Output the [X, Y] coordinate of the center of the cell containing the given text.  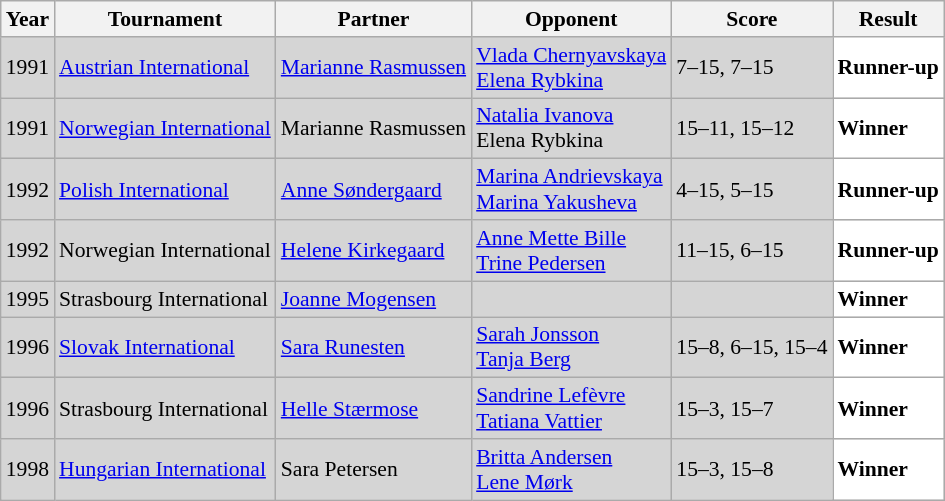
Slovak International [165, 348]
Joanne Mogensen [374, 299]
Polish International [165, 190]
Score [752, 19]
15–8, 6–15, 15–4 [752, 348]
15–11, 15–12 [752, 128]
Year [28, 19]
Result [888, 19]
Vlada Chernyavskaya Elena Rybkina [571, 68]
Britta Andersen Lene Mørk [571, 470]
Sandrine Lefèvre Tatiana Vattier [571, 408]
Sara Runesten [374, 348]
Tournament [165, 19]
Austrian International [165, 68]
Helene Kirkegaard [374, 250]
4–15, 5–15 [752, 190]
15–3, 15–7 [752, 408]
Sarah Jonsson Tanja Berg [571, 348]
7–15, 7–15 [752, 68]
Partner [374, 19]
Sara Petersen [374, 470]
11–15, 6–15 [752, 250]
Opponent [571, 19]
1998 [28, 470]
15–3, 15–8 [752, 470]
Anne Mette Bille Trine Pedersen [571, 250]
1995 [28, 299]
Anne Søndergaard [374, 190]
Natalia Ivanova Elena Rybkina [571, 128]
Marina Andrievskaya Marina Yakusheva [571, 190]
Hungarian International [165, 470]
Helle Stærmose [374, 408]
